Scan for the cell matching the given text and deliver its [X, Y] coordinate at center. 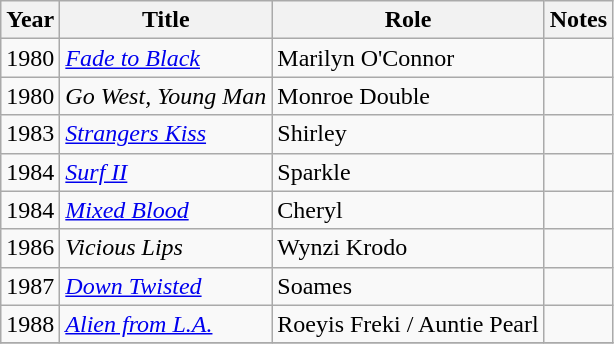
Vicious Lips [166, 248]
1988 [30, 324]
Mixed Blood [166, 210]
Fade to Black [166, 58]
Notes [578, 20]
Year [30, 20]
Alien from L.A. [166, 324]
Wynzi Krodo [408, 248]
Surf II [166, 172]
Roeyis Freki / Auntie Pearl [408, 324]
Sparkle [408, 172]
Title [166, 20]
Soames [408, 286]
Shirley [408, 134]
Role [408, 20]
Monroe Double [408, 96]
Go West, Young Man [166, 96]
Strangers Kiss [166, 134]
1987 [30, 286]
Cheryl [408, 210]
1986 [30, 248]
1983 [30, 134]
Down Twisted [166, 286]
Marilyn O'Connor [408, 58]
